Determine the [x, y] coordinate at the center of the cell enclosing the given text.  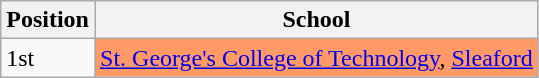
Position [48, 20]
1st [48, 58]
School [316, 20]
St. George's College of Technology, Sleaford [316, 58]
